From the cell containing the given text, extract its center point as (X, Y) coordinate. 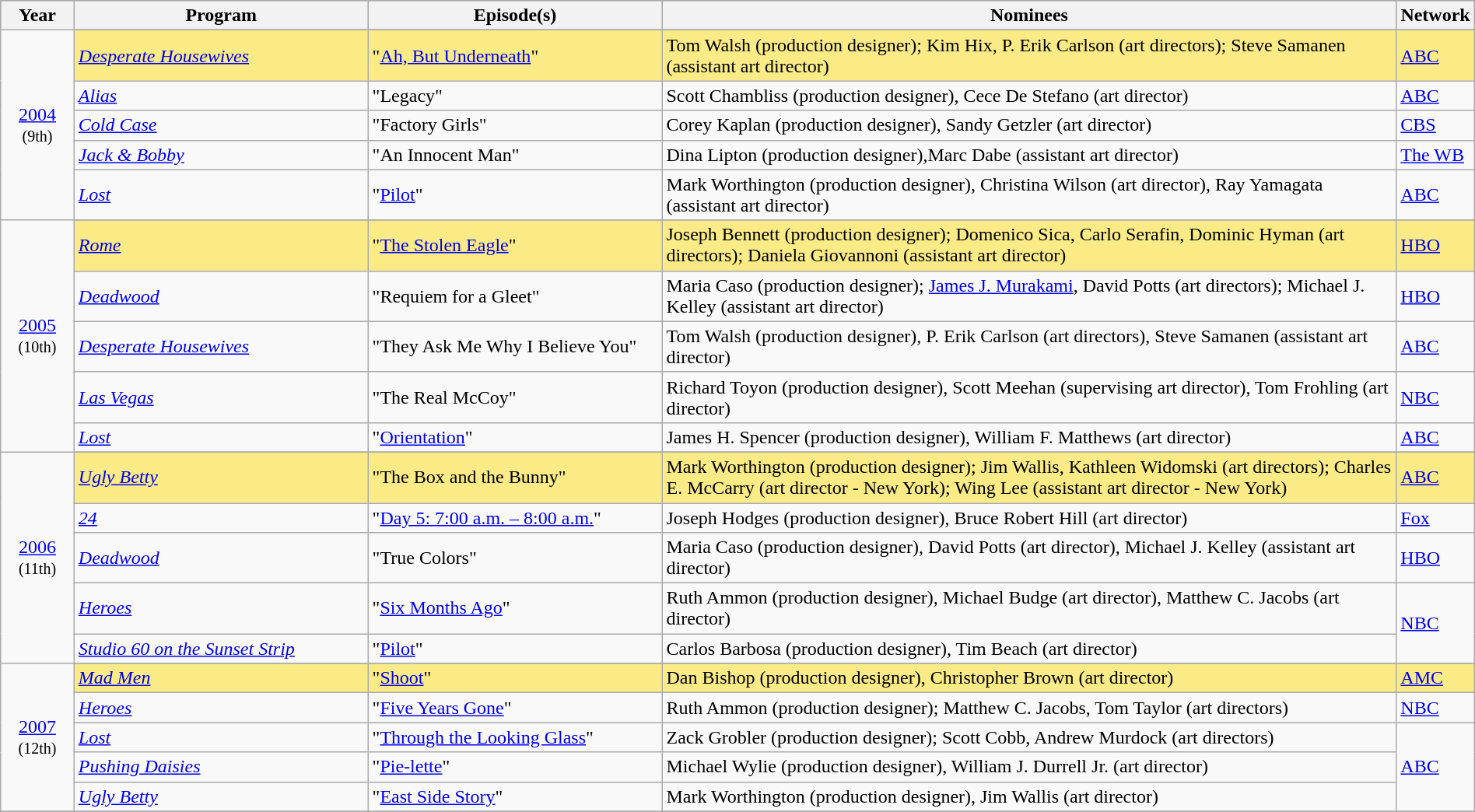
Episode(s) (515, 16)
"Ah, But Underneath" (515, 56)
"Through the Looking Glass" (515, 737)
Tom Walsh (production designer), P. Erik Carlson (art directors), Steve Samanen (assistant art director) (1029, 347)
"Five Years Gone" (515, 708)
24 (221, 517)
"Shoot" (515, 678)
The WB (1435, 155)
Rome (221, 246)
"They Ask Me Why I Believe You" (515, 347)
Scott Chambliss (production designer), Cece De Stefano (art director) (1029, 96)
"Factory Girls" (515, 125)
"The Real McCoy" (515, 397)
Joseph Bennett (production designer); Domenico Sica, Carlo Serafin, Dominic Hyman (art directors); Daniela Giovannoni (assistant art director) (1029, 246)
Zack Grobler (production designer); Scott Cobb, Andrew Murdock (art directors) (1029, 737)
Tom Walsh (production designer); Kim Hix, P. Erik Carlson (art directors); Steve Samanen (assistant art director) (1029, 56)
Mark Worthington (production designer), Christina Wilson (art director), Ray Yamagata (assistant art director) (1029, 194)
Jack & Bobby (221, 155)
CBS (1435, 125)
Pushing Daisies (221, 767)
Carlos Barbosa (production designer), Tim Beach (art director) (1029, 649)
Program (221, 16)
"True Colors" (515, 558)
"Requiem for a Gleet" (515, 296)
Joseph Hodges (production designer), Bruce Robert Hill (art director) (1029, 517)
2007(12th) (37, 737)
Mad Men (221, 678)
Dan Bishop (production designer), Christopher Brown (art director) (1029, 678)
"Day 5: 7:00 a.m. – 8:00 a.m." (515, 517)
"Orientation" (515, 437)
Mark Worthington (production designer), Jim Wallis (art director) (1029, 796)
2006(11th) (37, 557)
Alias (221, 96)
"East Side Story" (515, 796)
"Legacy" (515, 96)
Las Vegas (221, 397)
Maria Caso (production designer), David Potts (art director), Michael J. Kelley (assistant art director) (1029, 558)
Nominees (1029, 16)
James H. Spencer (production designer), William F. Matthews (art director) (1029, 437)
Maria Caso (production designer); James J. Murakami, David Potts (art directors); Michael J. Kelley (assistant art director) (1029, 296)
"The Stolen Eagle" (515, 246)
Dina Lipton (production designer),Marc Dabe (assistant art director) (1029, 155)
Michael Wylie (production designer), William J. Durrell Jr. (art director) (1029, 767)
Richard Toyon (production designer), Scott Meehan (supervising art director), Tom Frohling (art director) (1029, 397)
2005(10th) (37, 336)
"The Box and the Bunny" (515, 478)
AMC (1435, 678)
Fox (1435, 517)
2004(9th) (37, 125)
Ruth Ammon (production designer), Michael Budge (art director), Matthew C. Jacobs (art director) (1029, 608)
"An Innocent Man" (515, 155)
"Six Months Ago" (515, 608)
Year (37, 16)
Cold Case (221, 125)
Network (1435, 16)
Studio 60 on the Sunset Strip (221, 649)
Ruth Ammon (production designer); Matthew C. Jacobs, Tom Taylor (art directors) (1029, 708)
Corey Kaplan (production designer), Sandy Getzler (art director) (1029, 125)
"Pie-lette" (515, 767)
